For the text-containing cell, return its midpoint in [X, Y] coordinate format. 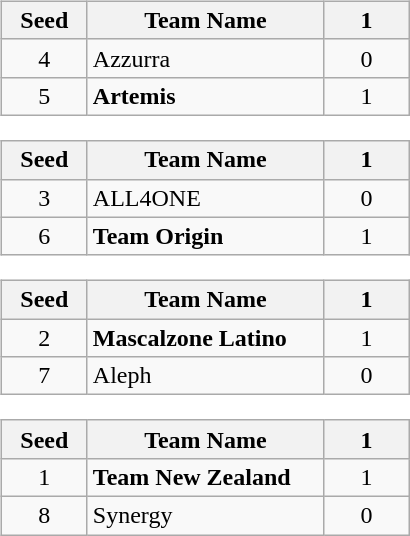
Synergy [205, 515]
8 [44, 515]
Aleph [205, 376]
7 [44, 376]
ALL4ONE [205, 198]
Azzurra [205, 58]
3 [44, 198]
4 [44, 58]
Artemis [205, 96]
Mascalzone Latino [205, 338]
5 [44, 96]
Team Origin [205, 236]
Team New Zealand [205, 477]
2 [44, 338]
6 [44, 236]
